Scan for the cell matching the given text and deliver its (X, Y) coordinate at center. 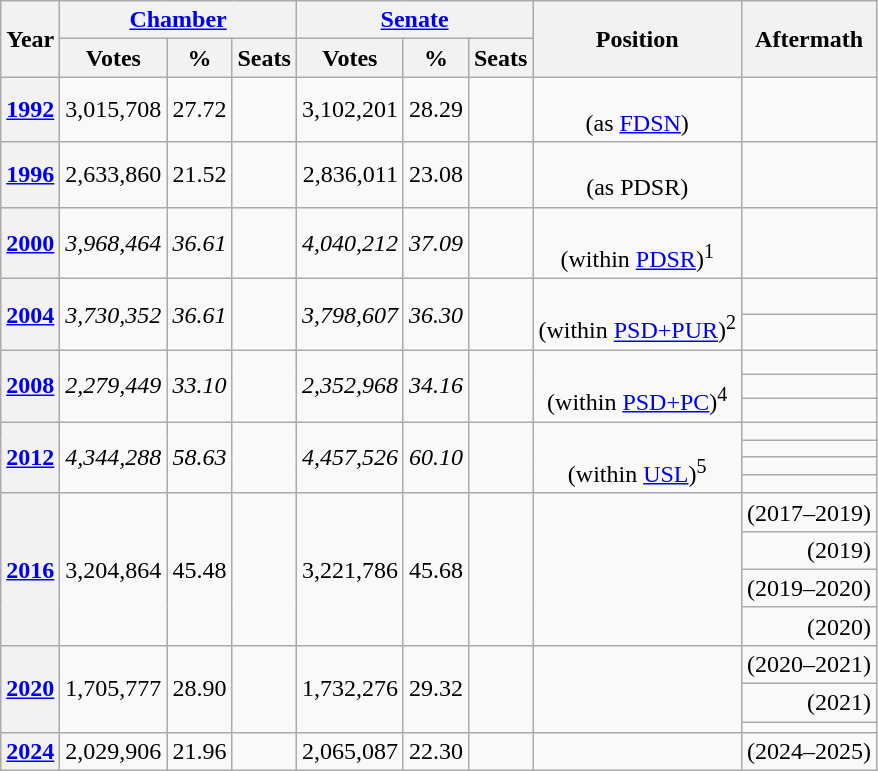
22.30 (436, 752)
3,730,352 (114, 315)
Chamber (178, 20)
2,065,087 (350, 752)
4,457,526 (350, 458)
3,204,864 (114, 569)
(within USL)5 (638, 458)
45.48 (200, 569)
1,732,276 (350, 688)
2020 (30, 688)
3,015,708 (114, 110)
23.08 (436, 174)
1,705,777 (114, 688)
3,221,786 (350, 569)
(2021) (810, 703)
Year (30, 39)
29.32 (436, 688)
21.96 (200, 752)
2004 (30, 315)
4,344,288 (114, 458)
28.29 (436, 110)
(2019) (810, 550)
58.63 (200, 458)
(as FDSN) (638, 110)
2,279,449 (114, 386)
(2024–2025) (810, 752)
3,102,201 (350, 110)
(2020) (810, 626)
37.09 (436, 243)
45.68 (436, 569)
28.90 (200, 688)
Senate (414, 20)
(within PSD+PUR)2 (638, 315)
2024 (30, 752)
2000 (30, 243)
Aftermath (810, 39)
21.52 (200, 174)
2016 (30, 569)
(2017–2019) (810, 512)
1996 (30, 174)
3,798,607 (350, 315)
(within PSD+PC)4 (638, 386)
(2019–2020) (810, 588)
1992 (30, 110)
36.30 (436, 315)
Position (638, 39)
2,633,860 (114, 174)
60.10 (436, 458)
2008 (30, 386)
4,040,212 (350, 243)
34.16 (436, 386)
(2020–2021) (810, 664)
2,029,906 (114, 752)
27.72 (200, 110)
33.10 (200, 386)
2,352,968 (350, 386)
(as PDSR) (638, 174)
2012 (30, 458)
(within PDSR)1 (638, 243)
2,836,011 (350, 174)
3,968,464 (114, 243)
